Detect which cell encompasses the target text, then output its (x, y) center coordinate. 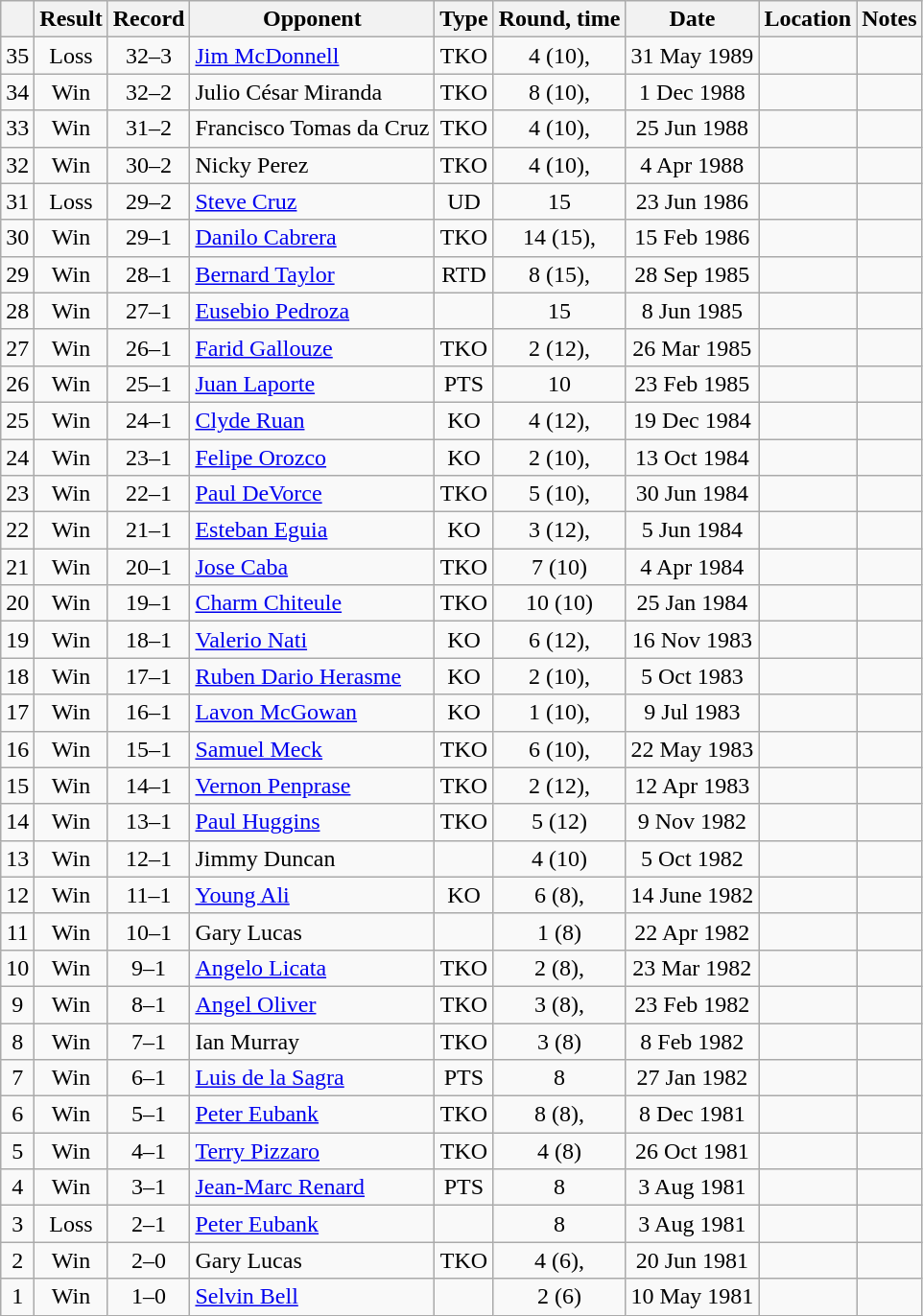
13–1 (149, 822)
35 (17, 56)
8–1 (149, 1004)
1 (8) (559, 931)
Ruben Dario Herasme (313, 676)
Eusebio Pedroza (313, 311)
5 (17, 1151)
Farid Gallouze (313, 347)
6 (17, 1115)
16–1 (149, 713)
Location (808, 19)
21 (17, 567)
15–1 (149, 749)
Valerio Nati (313, 640)
14–1 (149, 786)
Date (693, 19)
4 (8) (559, 1151)
Francisco Tomas da Cruz (313, 129)
11 (17, 931)
4 Apr 1984 (693, 567)
3 (8), (559, 1004)
8 Feb 1982 (693, 1041)
Round, time (559, 19)
6 (8), (559, 895)
7–1 (149, 1041)
24–1 (149, 420)
26–1 (149, 347)
Opponent (313, 19)
23–1 (149, 458)
32–2 (149, 92)
13 (17, 858)
28–1 (149, 274)
14 (15), (559, 238)
Jose Caba (313, 567)
20–1 (149, 567)
10 (10) (559, 603)
31–2 (149, 129)
10–1 (149, 931)
25 (17, 420)
28 (17, 311)
Vernon Penprase (313, 786)
9 Jul 1983 (693, 713)
4–1 (149, 1151)
3 (12), (559, 530)
23 Jun 1986 (693, 201)
1 (17, 1297)
8 (10), (559, 92)
18–1 (149, 640)
3–1 (149, 1187)
25–1 (149, 384)
5 (12) (559, 822)
34 (17, 92)
32 (17, 165)
7 (17, 1078)
Ian Murray (313, 1041)
Jean-Marc Renard (313, 1187)
Young Ali (313, 895)
4 (17, 1187)
Jimmy Duncan (313, 858)
19–1 (149, 603)
14 (17, 822)
25 Jun 1988 (693, 129)
31 May 1989 (693, 56)
26 (17, 384)
14 June 1982 (693, 895)
4 (12), (559, 420)
16 (17, 749)
2–1 (149, 1224)
22 (17, 530)
Paul DeVorce (313, 494)
4 (10) (559, 858)
5 Oct 1982 (693, 858)
26 Mar 1985 (693, 347)
9 Nov 1982 (693, 822)
Angel Oliver (313, 1004)
Record (149, 19)
9–1 (149, 968)
Angelo Licata (313, 968)
Esteban Eguia (313, 530)
9 (17, 1004)
23 Feb 1985 (693, 384)
13 Oct 1984 (693, 458)
29 (17, 274)
29–1 (149, 238)
5 Oct 1983 (693, 676)
20 (17, 603)
2 (17, 1260)
5 (10), (559, 494)
Nicky Perez (313, 165)
2 (6) (559, 1297)
Bernard Taylor (313, 274)
23 Mar 1982 (693, 968)
6 (12), (559, 640)
1 Dec 1988 (693, 92)
Selvin Bell (313, 1297)
31 (17, 201)
30–2 (149, 165)
5–1 (149, 1115)
17 (17, 713)
11–1 (149, 895)
7 (10) (559, 567)
Felipe Orozco (313, 458)
4 (6), (559, 1260)
5 Jun 1984 (693, 530)
15 Feb 1986 (693, 238)
20 Jun 1981 (693, 1260)
33 (17, 129)
12 (17, 895)
Notes (889, 19)
23 Feb 1982 (693, 1004)
Lavon McGowan (313, 713)
RTD (464, 274)
26 Oct 1981 (693, 1151)
6–1 (149, 1078)
21–1 (149, 530)
8 Jun 1985 (693, 311)
28 Sep 1985 (693, 274)
Danilo Cabrera (313, 238)
4 Apr 1988 (693, 165)
3 (8) (559, 1041)
22–1 (149, 494)
8 Dec 1981 (693, 1115)
24 (17, 458)
22 May 1983 (693, 749)
Type (464, 19)
8 (15), (559, 274)
23 (17, 494)
17–1 (149, 676)
Clyde Ruan (313, 420)
UD (464, 201)
Luis de la Sagra (313, 1078)
19 (17, 640)
Samuel Meck (313, 749)
2–0 (149, 1260)
Charm Chiteule (313, 603)
8 (8), (559, 1115)
Terry Pizzaro (313, 1151)
30 Jun 1984 (693, 494)
10 May 1981 (693, 1297)
Jim McDonnell (313, 56)
27 Jan 1982 (693, 1078)
Result (71, 19)
2 (8), (559, 968)
27–1 (149, 311)
1–0 (149, 1297)
16 Nov 1983 (693, 640)
Juan Laporte (313, 384)
1 (10), (559, 713)
3 (17, 1224)
18 (17, 676)
29–2 (149, 201)
25 Jan 1984 (693, 603)
6 (10), (559, 749)
Steve Cruz (313, 201)
27 (17, 347)
Paul Huggins (313, 822)
30 (17, 238)
19 Dec 1984 (693, 420)
12–1 (149, 858)
32–3 (149, 56)
12 Apr 1983 (693, 786)
Julio César Miranda (313, 92)
22 Apr 1982 (693, 931)
